Detect which cell encompasses the target text, then output its [X, Y] center coordinate. 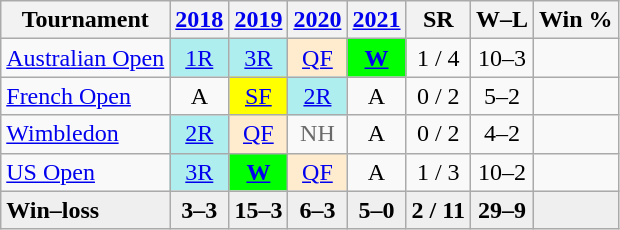
6–3 [318, 210]
2021 [376, 20]
2018 [200, 20]
10–3 [502, 58]
2 / 11 [438, 210]
French Open [86, 96]
1 / 4 [438, 58]
SF [258, 96]
1R [200, 58]
2019 [258, 20]
15–3 [258, 210]
Win–loss [86, 210]
NH [318, 134]
Wimbledon [86, 134]
2020 [318, 20]
5–0 [376, 210]
4–2 [502, 134]
SR [438, 20]
3–3 [200, 210]
Australian Open [86, 58]
10–2 [502, 172]
Win % [576, 20]
W–L [502, 20]
29–9 [502, 210]
1 / 3 [438, 172]
US Open [86, 172]
5–2 [502, 96]
Tournament [86, 20]
